Extract the [x, y] coordinate from the center of the cell holding the provided text.  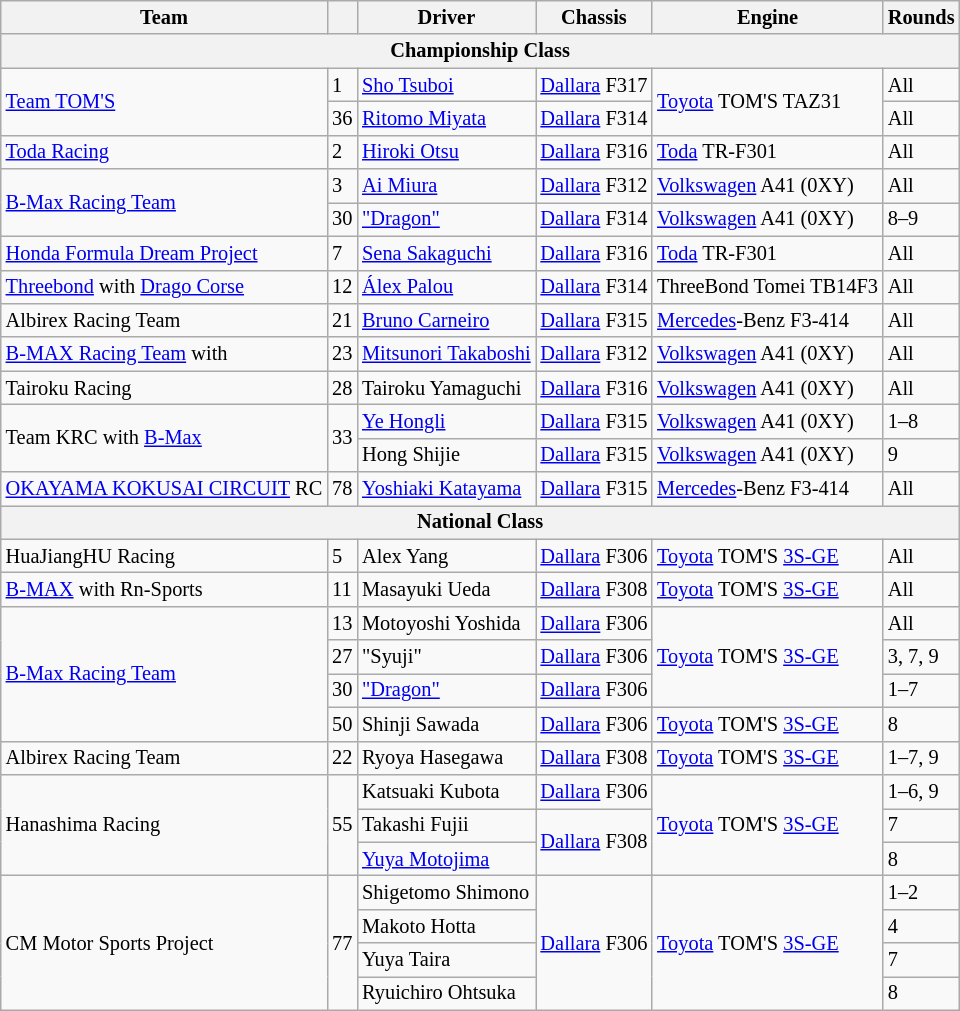
36 [342, 118]
Hiroki Otsu [446, 152]
Toda Racing [164, 152]
Ryoya Hasegawa [446, 758]
Honda Formula Dream Project [164, 253]
"Syuji" [446, 657]
Alex Yang [446, 556]
Dallara F317 [594, 85]
Bruno Carneiro [446, 320]
Motoyoshi Yoshida [446, 623]
Chassis [594, 17]
1 [342, 85]
National Class [480, 522]
Sena Sakaguchi [446, 253]
1–2 [922, 892]
23 [342, 354]
Championship Class [480, 51]
Hanashima Racing [164, 824]
1–6, 9 [922, 791]
CM Motor Sports Project [164, 942]
33 [342, 438]
11 [342, 589]
2 [342, 152]
HuaJiangHU Racing [164, 556]
Yuya Motojima [446, 859]
3, 7, 9 [922, 657]
Ye Hongli [446, 421]
B-MAX Racing Team with [164, 354]
Shigetomo Shimono [446, 892]
OKAYAMA KOKUSAI CIRCUIT RC [164, 489]
Team KRC with B-Max [164, 438]
9 [922, 455]
78 [342, 489]
22 [342, 758]
Katsuaki Kubota [446, 791]
1–8 [922, 421]
Ritomo Miyata [446, 118]
55 [342, 824]
Shinji Sawada [446, 724]
Takashi Fujii [446, 825]
Tairoku Racing [164, 388]
Team [164, 17]
Threebond with Drago Corse [164, 287]
Rounds [922, 17]
8–9 [922, 219]
B-MAX with Rn-Sports [164, 589]
1–7, 9 [922, 758]
Toyota TOM'S TAZ31 [768, 102]
Makoto Hotta [446, 926]
Ai Miura [446, 186]
Sho Tsuboi [446, 85]
Yoshiaki Katayama [446, 489]
Driver [446, 17]
Tairoku Yamaguchi [446, 388]
Ryuichiro Ohtsuka [446, 993]
21 [342, 320]
Masayuki Ueda [446, 589]
28 [342, 388]
5 [342, 556]
4 [922, 926]
50 [342, 724]
77 [342, 942]
Yuya Taira [446, 960]
12 [342, 287]
ThreeBond Tomei TB14F3 [768, 287]
Team TOM'S [164, 102]
1–7 [922, 690]
Engine [768, 17]
13 [342, 623]
3 [342, 186]
Álex Palou [446, 287]
Mitsunori Takaboshi [446, 354]
Hong Shijie [446, 455]
27 [342, 657]
